Output the (X, Y) coordinate of the center of the cell containing the given text.  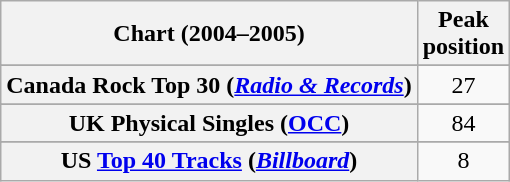
8 (463, 161)
27 (463, 85)
US Top 40 Tracks (Billboard) (209, 161)
Chart (2004–2005) (209, 34)
Canada Rock Top 30 (Radio & Records) (209, 85)
Peakposition (463, 34)
UK Physical Singles (OCC) (209, 123)
84 (463, 123)
